Identify which cell holds the provided text, then report its (X, Y) central coordinate. 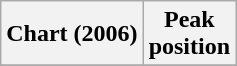
Peakposition (189, 34)
Chart (2006) (72, 34)
